Find where the given text appears and provide that cell's center as (x, y) coordinate. 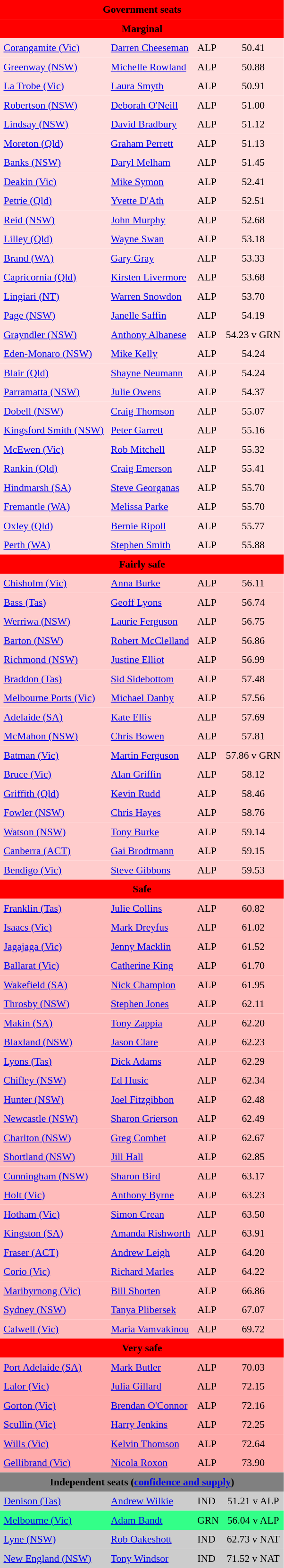
59.53 (253, 870)
Fraser (ACT) (54, 1252)
Chris Bowen (150, 736)
Corangamite (Vic) (54, 48)
Page (NSW) (54, 315)
Kelvin Thomson (150, 1443)
Nicola Roxon (150, 1463)
56.11 (253, 583)
51.21 v ALP (253, 1501)
New England (NSW) (54, 1558)
Kingsford Smith (NSW) (54, 430)
Tony Zappia (150, 1023)
Robert McClelland (150, 640)
50.88 (253, 67)
GRN (209, 1520)
Rob Mitchell (150, 449)
Adelaide (SA) (54, 717)
Bendigo (Vic) (54, 870)
Melbourne (Vic) (54, 1520)
Blair (Qld) (54, 373)
Bass (Tas) (54, 602)
Calwell (Vic) (54, 1329)
Batman (Vic) (54, 755)
Anthony Albanese (150, 334)
Robertson (NSW) (54, 105)
69.72 (253, 1329)
Scullin (Vic) (54, 1424)
61.02 (253, 927)
Craig Thomson (150, 411)
Andrew Leigh (150, 1252)
Dick Adams (150, 1061)
Hotham (Vic) (54, 1214)
Maribyrnong (Vic) (54, 1290)
Mark Dreyfus (150, 927)
Brand (WA) (54, 258)
Blaxland (NSW) (54, 1042)
54.23 v GRN (253, 334)
Jason Clare (150, 1042)
Jagajaga (Vic) (54, 946)
Steve Gibbons (150, 870)
Fremantle (WA) (54, 507)
Mark Butler (150, 1367)
54.37 (253, 392)
Anthony Byrne (150, 1195)
63.91 (253, 1233)
McEwen (Vic) (54, 449)
Grayndler (NSW) (54, 334)
Moreton (Qld) (54, 143)
Alan Griffin (150, 774)
63.23 (253, 1195)
62.49 (253, 1119)
62.34 (253, 1080)
Chisholm (Vic) (54, 583)
52.51 (253, 201)
64.20 (253, 1252)
50.91 (253, 86)
Holt (Vic) (54, 1195)
Stephen Smith (150, 545)
52.68 (253, 220)
Justine Elliot (150, 660)
53.70 (253, 296)
Julie Collins (150, 908)
Makin (SA) (54, 1023)
Independent seats (confidence and supply) (142, 1482)
Harry Jenkins (150, 1424)
57.81 (253, 736)
Janelle Saffin (150, 315)
Sid Sidebottom (150, 678)
Mike Kelly (150, 354)
72.15 (253, 1386)
Bernie Ripoll (150, 525)
Ballarat (Vic) (54, 966)
66.86 (253, 1290)
Kevin Rudd (150, 793)
Newcastle (NSW) (54, 1119)
Simon Crean (150, 1214)
Maria Vamvakinou (150, 1329)
Chifley (NSW) (54, 1080)
56.04 v ALP (253, 1520)
Braddon (Tas) (54, 678)
Kingston (SA) (54, 1233)
Catherine King (150, 966)
67.07 (253, 1310)
Warren Snowdon (150, 296)
70.03 (253, 1367)
Shortland (NSW) (54, 1157)
50.41 (253, 48)
Corio (Vic) (54, 1271)
Capricornia (Qld) (54, 277)
Craig Emerson (150, 468)
Petrie (Qld) (54, 201)
Canberra (ACT) (54, 851)
Rob Oakeshott (150, 1539)
Sydney (NSW) (54, 1310)
52.41 (253, 181)
Gorton (Vic) (54, 1405)
53.33 (253, 258)
Jill Hall (150, 1157)
Gellibrand (Vic) (54, 1463)
55.16 (253, 430)
Lyons (Tas) (54, 1061)
Gary Gray (150, 258)
57.56 (253, 698)
73.90 (253, 1463)
Charlton (NSW) (54, 1137)
Hindmarsh (SA) (54, 487)
Laura Smyth (150, 86)
John Murphy (150, 220)
62.67 (253, 1137)
Gai Brodtmann (150, 851)
56.75 (253, 621)
56.74 (253, 602)
53.68 (253, 277)
58.76 (253, 813)
Fairly safe (142, 564)
Mike Symon (150, 181)
Franklin (Tas) (54, 908)
Joel Fitzgibbon (150, 1099)
Very safe (142, 1348)
Amanda Rishworth (150, 1233)
Lyne (NSW) (54, 1539)
72.64 (253, 1443)
Wills (Vic) (54, 1443)
Sharon Grierson (150, 1119)
63.17 (253, 1176)
55.88 (253, 545)
Yvette D'Ath (150, 201)
Wayne Swan (150, 239)
62.73 v NAT (253, 1539)
55.07 (253, 411)
59.15 (253, 851)
61.52 (253, 946)
56.99 (253, 660)
Lilley (Qld) (54, 239)
72.25 (253, 1424)
Kate Ellis (150, 717)
McMahon (NSW) (54, 736)
Michelle Rowland (150, 67)
51.12 (253, 124)
Chris Hayes (150, 813)
Daryl Melham (150, 162)
51.45 (253, 162)
Port Adelaide (SA) (54, 1367)
Wakefield (SA) (54, 984)
62.48 (253, 1099)
Greg Combet (150, 1137)
Geoff Lyons (150, 602)
Government seats (142, 9)
Lalor (Vic) (54, 1386)
62.20 (253, 1023)
Deakin (Vic) (54, 181)
53.18 (253, 239)
Laurie Ferguson (150, 621)
63.50 (253, 1214)
62.29 (253, 1061)
62.11 (253, 1004)
Lingiari (NT) (54, 296)
61.70 (253, 966)
Darren Cheeseman (150, 48)
Hunter (NSW) (54, 1099)
Bruce (Vic) (54, 774)
Banks (NSW) (54, 162)
Safe (142, 889)
55.32 (253, 449)
Denison (Tas) (54, 1501)
Greenway (NSW) (54, 67)
Brendan O'Connor (150, 1405)
58.46 (253, 793)
Melbourne Ports (Vic) (54, 698)
Shayne Neumann (150, 373)
Reid (NSW) (54, 220)
Richard Marles (150, 1271)
71.52 v NAT (253, 1558)
Julie Owens (150, 392)
Tony Windsor (150, 1558)
57.69 (253, 717)
Richmond (NSW) (54, 660)
Oxley (Qld) (54, 525)
Bill Shorten (150, 1290)
Andrew Wilkie (150, 1501)
Ed Husic (150, 1080)
Eden-Monaro (NSW) (54, 354)
61.95 (253, 984)
56.86 (253, 640)
Sharon Bird (150, 1176)
51.13 (253, 143)
Barton (NSW) (54, 640)
Lindsay (NSW) (54, 124)
54.19 (253, 315)
Kirsten Livermore (150, 277)
La Trobe (Vic) (54, 86)
David Bradbury (150, 124)
Cunningham (NSW) (54, 1176)
Marginal (142, 28)
62.85 (253, 1157)
Martin Ferguson (150, 755)
64.22 (253, 1271)
Isaacs (Vic) (54, 927)
Werriwa (NSW) (54, 621)
Tony Burke (150, 831)
Perth (WA) (54, 545)
59.14 (253, 831)
Dobell (NSW) (54, 411)
58.12 (253, 774)
60.82 (253, 908)
Fowler (NSW) (54, 813)
Parramatta (NSW) (54, 392)
55.77 (253, 525)
Peter Garrett (150, 430)
Adam Bandt (150, 1520)
Michael Danby (150, 698)
57.86 v GRN (253, 755)
Anna Burke (150, 583)
Melissa Parke (150, 507)
Stephen Jones (150, 1004)
Steve Georganas (150, 487)
Julia Gillard (150, 1386)
Watson (NSW) (54, 831)
Graham Perrett (150, 143)
55.41 (253, 468)
Griffith (Qld) (54, 793)
62.23 (253, 1042)
51.00 (253, 105)
Tanya Plibersek (150, 1310)
Deborah O'Neill (150, 105)
Throsby (NSW) (54, 1004)
Nick Champion (150, 984)
57.48 (253, 678)
72.16 (253, 1405)
Jenny Macklin (150, 946)
Rankin (Qld) (54, 468)
